Find where the given text appears and provide that cell's center as [x, y] coordinate. 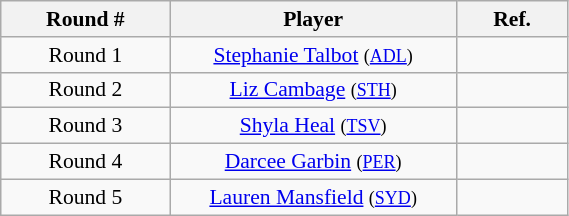
Liz Cambage (STH) [313, 90]
Stephanie Talbot (ADL) [313, 55]
Round # [86, 19]
Round 2 [86, 90]
Round 3 [86, 126]
Round 5 [86, 197]
Player [313, 19]
Round 1 [86, 55]
Darcee Garbin (PER) [313, 162]
Ref. [512, 19]
Lauren Mansfield (SYD) [313, 197]
Round 4 [86, 162]
Shyla Heal (TSV) [313, 126]
